Locate the cell with the specified text and output its [X, Y] center coordinate. 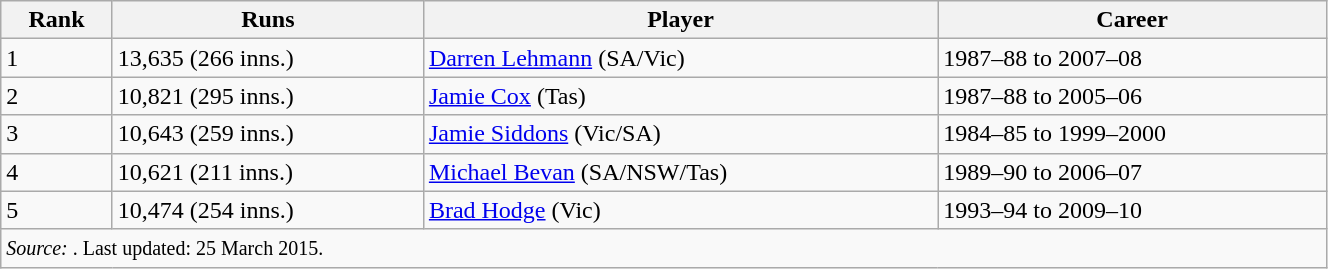
Michael Bevan (SA/NSW/Tas) [680, 172]
Jamie Cox (Tas) [680, 96]
1987–88 to 2005–06 [1132, 96]
1987–88 to 2007–08 [1132, 58]
1 [57, 58]
10,821 (295 inns.) [268, 96]
Brad Hodge (Vic) [680, 210]
1989–90 to 2006–07 [1132, 172]
Source: . Last updated: 25 March 2015. [664, 248]
Player [680, 20]
Career [1132, 20]
5 [57, 210]
2 [57, 96]
10,643 (259 inns.) [268, 134]
4 [57, 172]
Darren Lehmann (SA/Vic) [680, 58]
1984–85 to 1999–2000 [1132, 134]
Runs [268, 20]
Jamie Siddons (Vic/SA) [680, 134]
Rank [57, 20]
13,635 (266 inns.) [268, 58]
1993–94 to 2009–10 [1132, 210]
3 [57, 134]
10,621 (211 inns.) [268, 172]
10,474 (254 inns.) [268, 210]
